Detect which cell encompasses the target text, then output its [X, Y] center coordinate. 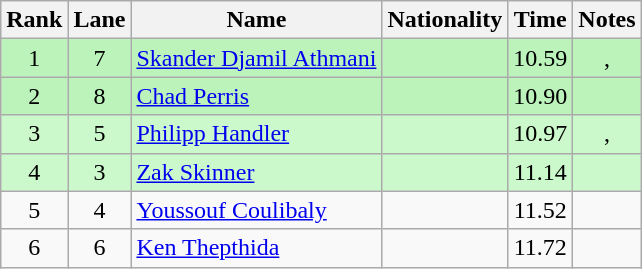
Youssouf Coulibaly [256, 210]
Notes [607, 20]
10.97 [540, 134]
Zak Skinner [256, 172]
1 [34, 58]
11.72 [540, 248]
Chad Perris [256, 96]
7 [100, 58]
Ken Thepthida [256, 248]
Skander Djamil Athmani [256, 58]
11.52 [540, 210]
Philipp Handler [256, 134]
10.90 [540, 96]
Name [256, 20]
2 [34, 96]
8 [100, 96]
10.59 [540, 58]
Time [540, 20]
Rank [34, 20]
Nationality [445, 20]
Lane [100, 20]
11.14 [540, 172]
